Return the (x, y) coordinate for the center point of the cell that contains the specified text.  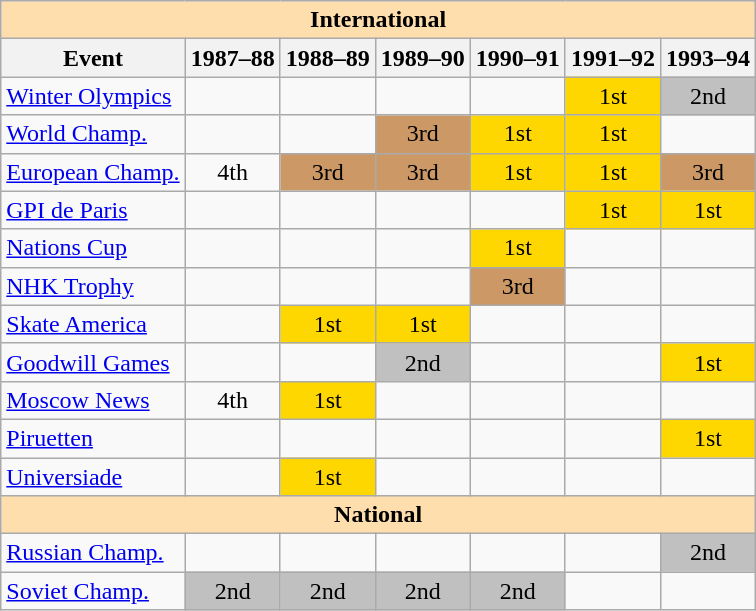
European Champ. (93, 172)
Winter Olympics (93, 96)
GPI de Paris (93, 210)
Universiade (93, 477)
Soviet Champ. (93, 591)
NHK Trophy (93, 286)
1987–88 (232, 58)
1989–90 (422, 58)
National (378, 515)
Piruetten (93, 438)
Goodwill Games (93, 362)
International (378, 20)
Skate America (93, 324)
1988–89 (328, 58)
1991–92 (612, 58)
1993–94 (708, 58)
World Champ. (93, 134)
Moscow News (93, 400)
1990–91 (518, 58)
Event (93, 58)
Russian Champ. (93, 553)
Nations Cup (93, 248)
